Detect which cell encompasses the target text, then output its (x, y) center coordinate. 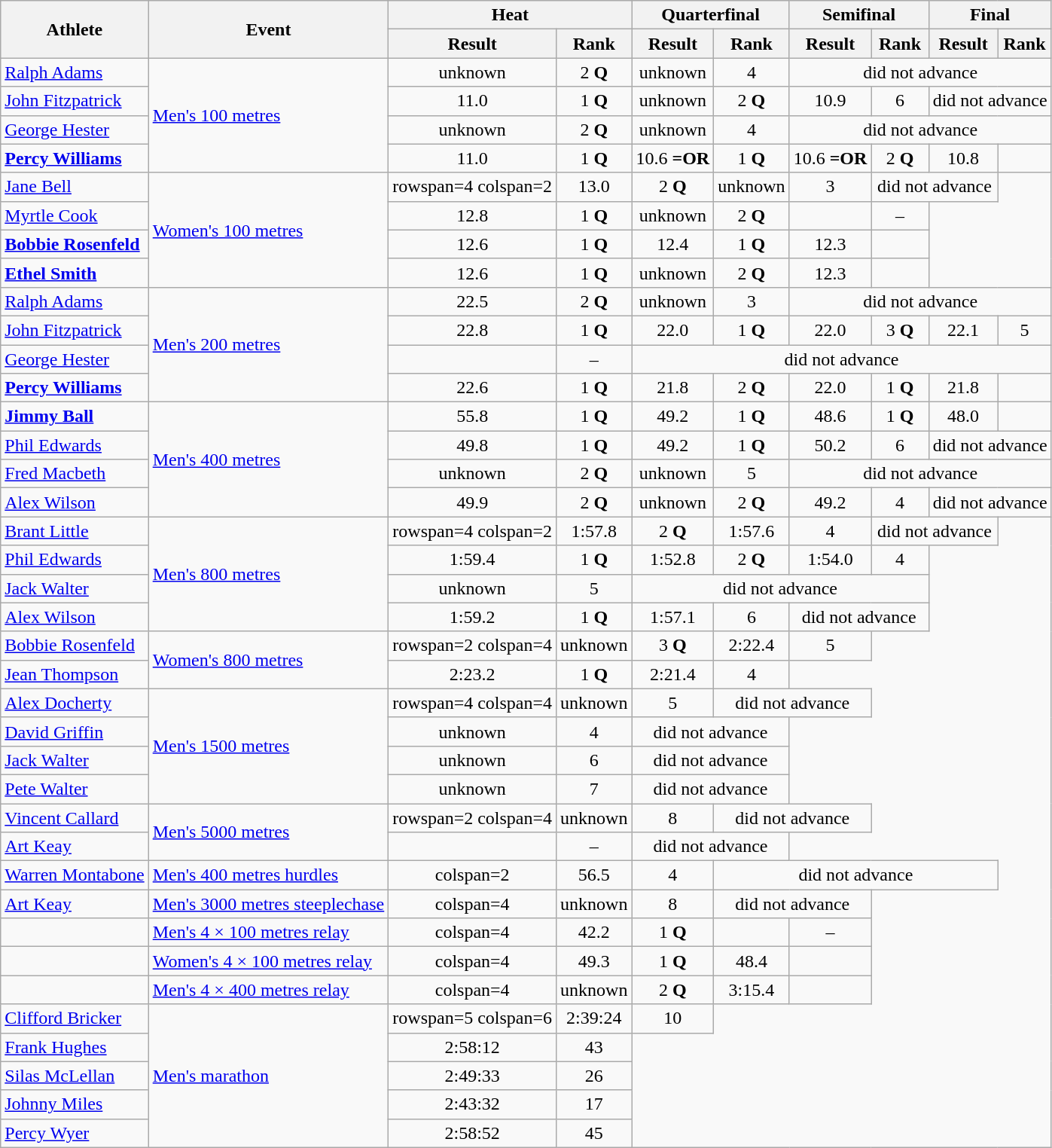
Clifford Bricker (75, 1018)
Heat (511, 15)
Pete Walter (75, 789)
Jane Bell (75, 187)
2:21.4 (673, 674)
48.6 (830, 417)
22.8 (473, 330)
49.3 (594, 961)
49.8 (473, 445)
Ethel Smith (75, 273)
10 (673, 1018)
Men's 800 metres (268, 574)
Men's 4 × 400 metres relay (268, 990)
1:59.2 (473, 617)
Final (989, 15)
Johnny Miles (75, 1104)
rowspan=4 colspan=4 (473, 703)
12.4 (673, 244)
Men's 3000 metres steeplechase (268, 904)
Myrtle Cook (75, 215)
Men's 200 metres (268, 344)
Jean Thompson (75, 674)
42.2 (594, 933)
3:15.4 (752, 990)
2:23.2 (473, 674)
Men's 400 metres hurdles (268, 875)
22.5 (473, 301)
Brant Little (75, 531)
Women's 800 metres (268, 660)
Men's 5000 metres (268, 832)
Semifinal (858, 15)
Fred Macbeth (75, 474)
2:22.4 (752, 646)
Alex Docherty (75, 703)
1:54.0 (830, 560)
Men's 100 metres (268, 115)
13.0 (594, 187)
2:43:32 (473, 1104)
10.9 (830, 101)
Warren Montabone (75, 875)
49.9 (473, 502)
10.8 (963, 158)
Frank Hughes (75, 1047)
1:57.8 (594, 531)
Women's 100 metres (268, 230)
Vincent Callard (75, 817)
Men's 4 × 100 metres relay (268, 933)
48.4 (752, 961)
55.8 (473, 417)
1:52.8 (673, 560)
2:39:24 (594, 1018)
56.5 (594, 875)
Quarterfinal (711, 15)
43 (594, 1047)
22.6 (473, 388)
22.1 (963, 330)
7 (594, 789)
2:58:52 (473, 1133)
50.2 (830, 445)
Percy Wyer (75, 1133)
26 (594, 1076)
Athlete (75, 29)
12.8 (473, 215)
1:57.6 (752, 531)
1:57.1 (673, 617)
2:49:33 (473, 1076)
Men's 400 metres (268, 460)
2:58:12 (473, 1047)
colspan=2 (473, 875)
Women's 4 × 100 metres relay (268, 961)
David Griffin (75, 731)
rowspan=5 colspan=6 (473, 1018)
Men's marathon (268, 1076)
Silas McLellan (75, 1076)
48.0 (963, 417)
1:59.4 (473, 560)
Event (268, 29)
Men's 1500 metres (268, 746)
45 (594, 1133)
Jimmy Ball (75, 417)
17 (594, 1104)
